From the cell containing the given text, extract its center point as [X, Y] coordinate. 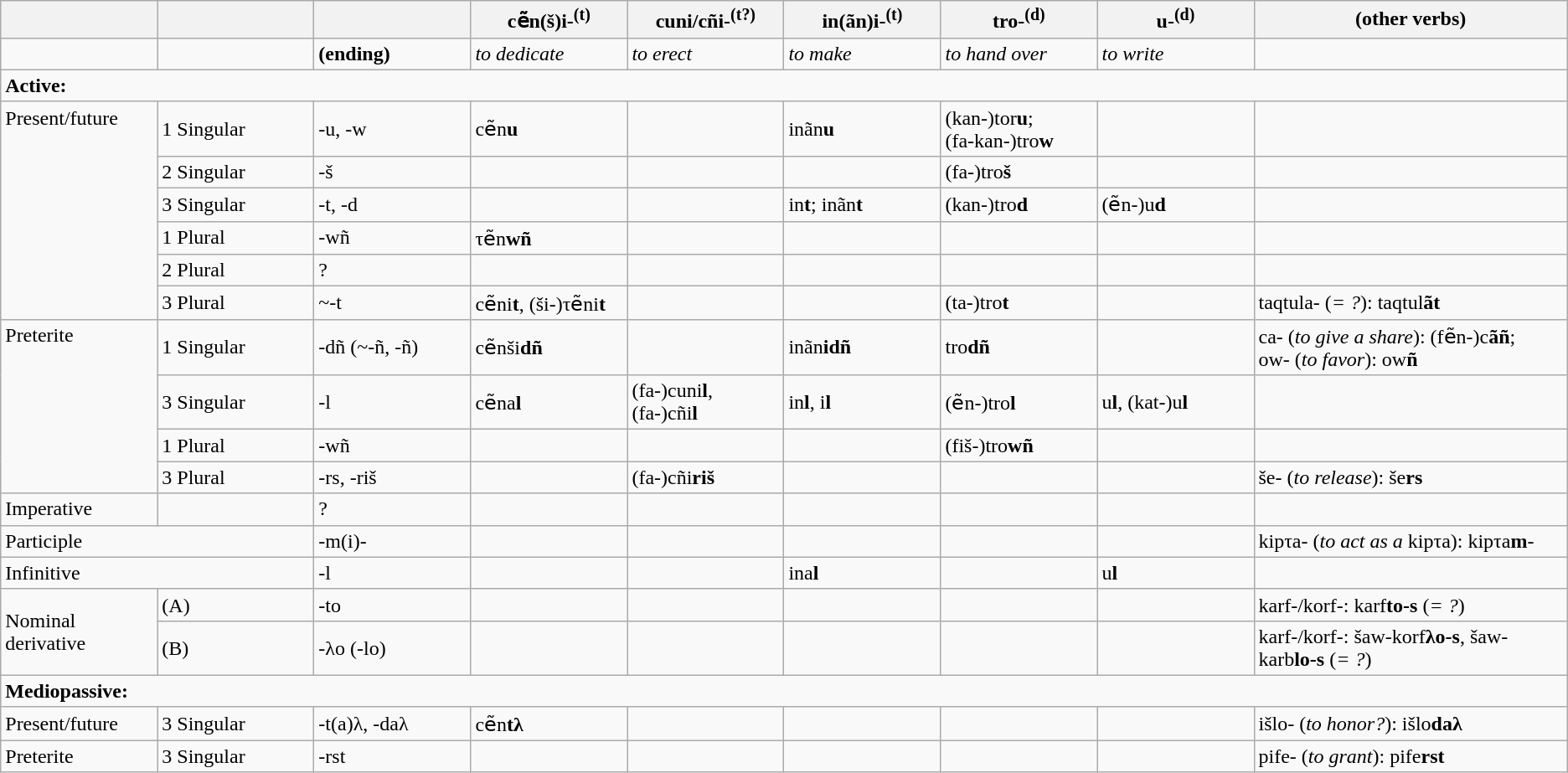
Infinitive [157, 573]
(fa-)troš [1019, 172]
-rst [392, 756]
cẽntλ [549, 724]
-λo (-lo) [392, 648]
-m(i)- [392, 541]
karf-/korf-: karfto-s (= ?) [1411, 605]
(fa-)cñiriš [705, 477]
Imperative [79, 509]
kipτa- (to act as a kipτa): kipτam- [1411, 541]
τẽnwñ [549, 238]
(B) [236, 648]
Nominal derivative [79, 631]
int; inãnt [863, 205]
-rs, -riš [392, 477]
in(ãn)i-(t) [863, 20]
-t, -d [392, 205]
to write [1176, 54]
išlo- (to honor?): išlodaλ [1411, 724]
u-(d) [1176, 20]
cẽnal [549, 402]
to dedicate [549, 54]
(ending) [392, 54]
(other verbs) [1411, 20]
to erect [705, 54]
inãnu [863, 129]
to make [863, 54]
pife- (to grant): piferst [1411, 756]
(ta-)trot [1019, 303]
ca- (to give a share): (fẽn-)cãñ; ow- (to favor): owñ [1411, 347]
Active: [784, 85]
Mediopassive: [784, 691]
(fiš-)trowñ [1019, 446]
(ẽn-)ud [1176, 205]
trodñ [1019, 347]
cẽnu [549, 129]
ul, (kat-)ul [1176, 402]
(kan-)toru; (fa-kan-)trow [1019, 129]
-š [392, 172]
karf-/korf-: šaw-korfλo-s, šaw-karblo-s (= ?) [1411, 648]
tro-(d) [1019, 20]
-to [392, 605]
~-t [392, 303]
taqtula- (= ?): taqtulãt [1411, 303]
(ẽn-)trol [1019, 402]
2 Singular [236, 172]
cẽn(š)i-(t) [549, 20]
inal [863, 573]
še- (to release): šers [1411, 477]
cuni/cñi-(t?) [705, 20]
2 Plural [236, 271]
-dñ (~-ñ, -ñ) [392, 347]
cẽnšidñ [549, 347]
Participle [157, 541]
-u, -w [392, 129]
inãnidñ [863, 347]
to hand over [1019, 54]
(kan-)trod [1019, 205]
-t(a)λ, -daλ [392, 724]
ul [1176, 573]
inl, il [863, 402]
(A) [236, 605]
(fa-)cunil, (fa-)cñil [705, 402]
cẽnit, (ši-)τẽnit [549, 303]
